Identify which cell holds the provided text, then report its (x, y) central coordinate. 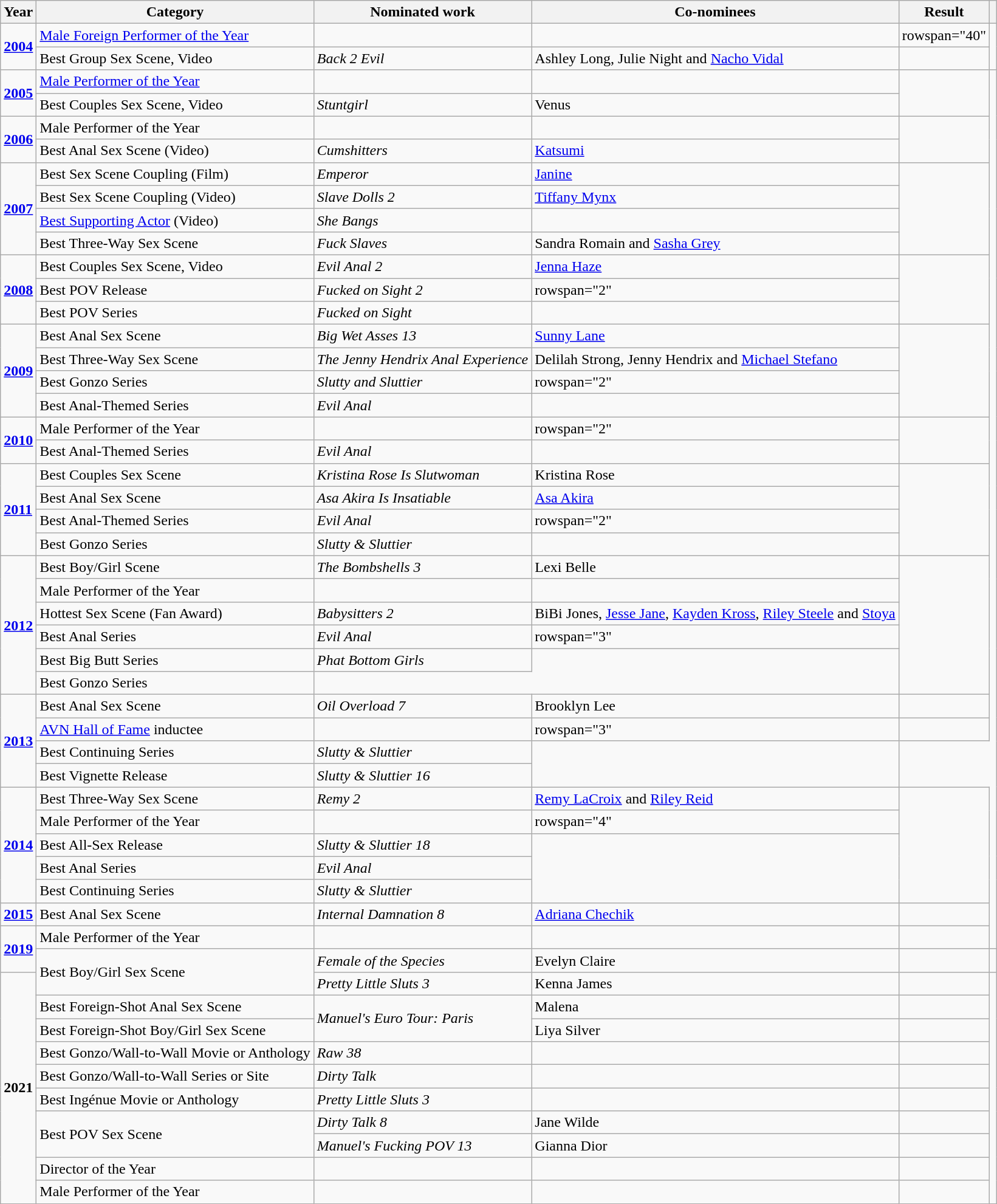
Fuck Slaves (422, 243)
Ashley Long, Julie Night and Nacho Vidal (715, 58)
Fucked on Sight 2 (422, 290)
Best Foreign-Shot Boy/Girl Sex Scene (175, 1030)
Best Group Sex Scene, Video (175, 58)
2012 (18, 625)
Remy 2 (422, 799)
Best Boy/Girl Sex Scene (175, 972)
2004 (18, 47)
2010 (18, 440)
Dirty Talk (422, 1076)
Asa Akira (715, 498)
Venus (715, 105)
Big Wet Asses 13 (422, 336)
Co-nominees (715, 12)
Evil Anal 2 (422, 266)
Babysitters 2 (422, 613)
Manuel's Fucking POV 13 (422, 1146)
Category (175, 12)
Stuntgirl (422, 105)
Best Gonzo/Wall-to-Wall Movie or Anthology (175, 1053)
Dirty Talk 8 (422, 1123)
Asa Akira Is Insatiable (422, 498)
Director of the Year (175, 1169)
Best Boy/Girl Scene (175, 567)
2006 (18, 139)
Jenna Haze (715, 266)
2009 (18, 371)
Gianna Dior (715, 1146)
Remy LaCroix and Riley Reid (715, 799)
Best POV Series (175, 313)
Best Gonzo/Wall-to-Wall Series or Site (175, 1076)
Emperor (422, 174)
Cumshitters (422, 151)
Evelyn Claire (715, 960)
Sunny Lane (715, 336)
rowspan="40" (944, 35)
Malena (715, 1006)
Brooklyn Lee (715, 706)
Result (944, 12)
2005 (18, 93)
Jane Wilde (715, 1123)
Slutty and Sluttier (422, 382)
Manuel's Euro Tour: Paris (422, 1018)
2015 (18, 914)
Female of the Species (422, 960)
Hottest Sex Scene (Fan Award) (175, 613)
Phat Bottom Girls (422, 659)
Raw 38 (422, 1053)
2008 (18, 289)
Kristina Rose Is Slutwoman (422, 475)
BiBi Jones, Jesse Jane, Kayden Kross, Riley Steele and Stoya (715, 613)
Best POV Sex Scene (175, 1134)
Internal Damnation 8 (422, 914)
Lexi Belle (715, 567)
AVN Hall of Fame inductee (175, 729)
The Bombshells 3 (422, 567)
Best Big Butt Series (175, 659)
Katsumi (715, 151)
2007 (18, 208)
Slutty & Sluttier 18 (422, 845)
The Jenny Hendrix Anal Experience (422, 359)
Fucked on Sight (422, 313)
Best Sex Scene Coupling (Film) (175, 174)
Slutty & Sluttier 16 (422, 776)
Best Sex Scene Coupling (Video) (175, 197)
Best Couples Sex Scene (175, 475)
2013 (18, 741)
Liya Silver (715, 1030)
Adriana Chechik (715, 914)
Nominated work (422, 12)
Best Foreign-Shot Anal Sex Scene (175, 1006)
Oil Overload 7 (422, 706)
Sandra Romain and Sasha Grey (715, 243)
She Bangs (422, 220)
Janine (715, 174)
Best Anal Sex Scene (Video) (175, 151)
Year (18, 12)
Tiffany Mynx (715, 197)
Kristina Rose (715, 475)
Male Foreign Performer of the Year (175, 35)
Best Supporting Actor (Video) (175, 220)
rowspan="4" (715, 822)
2019 (18, 949)
2014 (18, 845)
Best All-Sex Release (175, 845)
Best POV Release (175, 290)
Slave Dolls 2 (422, 197)
2021 (18, 1088)
2011 (18, 509)
Best Ingénue Movie or Anthology (175, 1099)
Back 2 Evil (422, 58)
Kenna James (715, 983)
Best Vignette Release (175, 776)
Delilah Strong, Jenny Hendrix and Michael Stefano (715, 359)
